For the text-containing cell, return its midpoint in (X, Y) coordinate format. 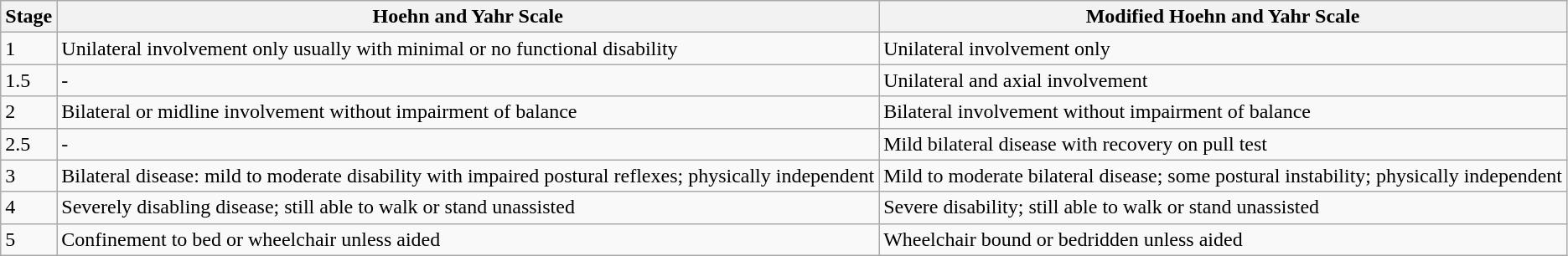
Hoehn and Yahr Scale (468, 17)
1 (28, 49)
Unilateral involvement only (1224, 49)
Unilateral and axial involvement (1224, 80)
Bilateral involvement without impairment of balance (1224, 112)
Wheelchair bound or bedridden unless aided (1224, 239)
Stage (28, 17)
Modified Hoehn and Yahr Scale (1224, 17)
2.5 (28, 144)
3 (28, 176)
5 (28, 239)
Mild to moderate bilateral disease; some postural instability; physically independent (1224, 176)
Severely disabling disease; still able to walk or stand unassisted (468, 207)
Bilateral disease: mild to moderate disability with impaired postural reflexes; physically independent (468, 176)
Bilateral or midline involvement without impairment of balance (468, 112)
Severe disability; still able to walk or stand unassisted (1224, 207)
Mild bilateral disease with recovery on pull test (1224, 144)
Confinement to bed or wheelchair unless aided (468, 239)
2 (28, 112)
4 (28, 207)
Unilateral involvement only usually with minimal or no functional disability (468, 49)
1.5 (28, 80)
